Provide the (x, y) coordinate of the cell's center where the given text is located.  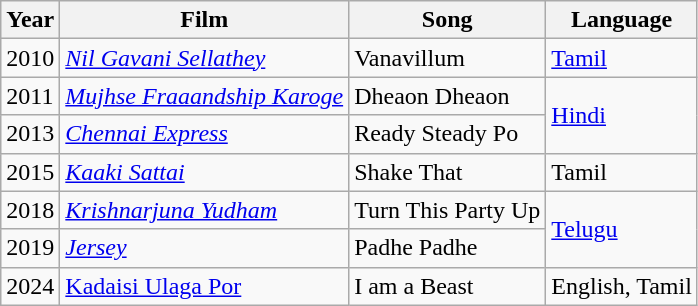
Padhe Padhe (448, 248)
2019 (30, 248)
English, Tamil (622, 286)
Chennai Express (204, 134)
Mujhse Fraaandship Karoge (204, 96)
Kadaisi Ulaga Por (204, 286)
Kaaki Sattai (204, 172)
Krishnarjuna Yudham (204, 210)
2015 (30, 172)
Dheaon Dheaon (448, 96)
Shake That (448, 172)
Song (448, 20)
Nil Gavani Sellathey (204, 58)
Hindi (622, 115)
2011 (30, 96)
2010 (30, 58)
Telugu (622, 229)
Ready Steady Po (448, 134)
Vanavillum (448, 58)
Film (204, 20)
2013 (30, 134)
Turn This Party Up (448, 210)
2024 (30, 286)
Language (622, 20)
Jersey (204, 248)
Year (30, 20)
I am a Beast (448, 286)
2018 (30, 210)
